Capture the cell that displays the provided text and extract its (x, y) central coordinate. 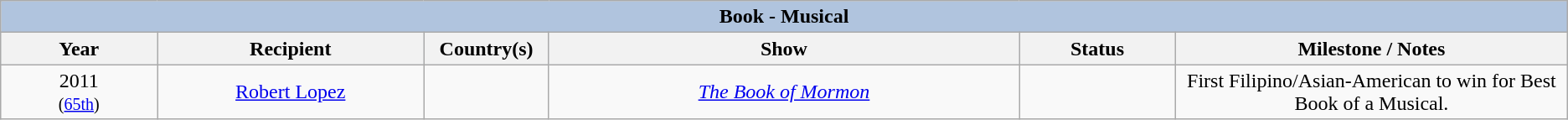
Recipient (291, 49)
Milestone / Notes (1372, 49)
Robert Lopez (291, 92)
2011(65th) (79, 92)
Status (1097, 49)
Book - Musical (784, 17)
Country(s) (487, 49)
The Book of Mormon (784, 92)
Show (784, 49)
Year (79, 49)
First Filipino/Asian-American to win for Best Book of a Musical. (1372, 92)
